From the cell containing the given text, extract its center point as (X, Y) coordinate. 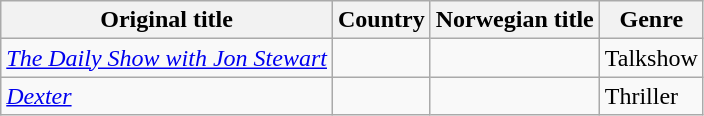
Thriller (651, 96)
Original title (167, 20)
Dexter (167, 96)
Norwegian title (514, 20)
Talkshow (651, 58)
Country (381, 20)
Genre (651, 20)
The Daily Show with Jon Stewart (167, 58)
